Identify which cell holds the provided text, then report its [X, Y] central coordinate. 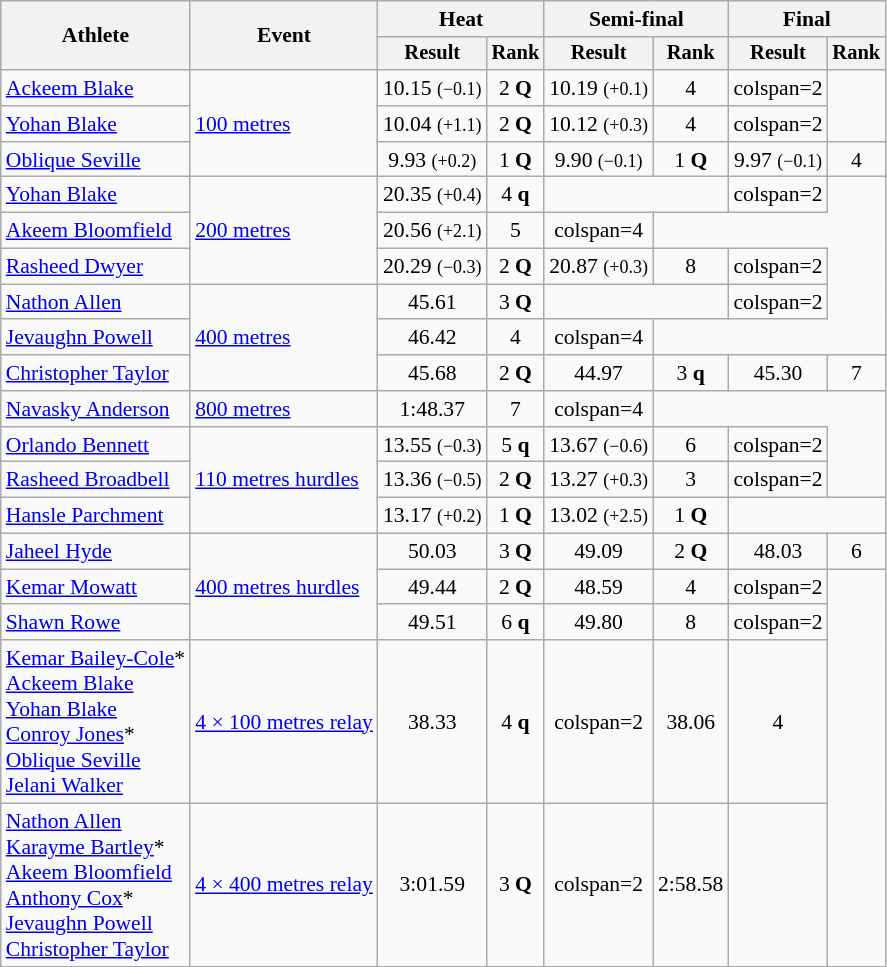
10.04 (+1.1) [432, 124]
44.97 [598, 373]
48.03 [778, 552]
3 q [690, 373]
1:48.37 [432, 409]
50.03 [432, 552]
6 q [516, 623]
9.90 (−0.1) [598, 160]
9.97 (−0.1) [778, 160]
Christopher Taylor [96, 373]
45.68 [432, 373]
5 q [516, 445]
13.36 (−0.5) [432, 480]
49.09 [598, 552]
49.51 [432, 623]
Kemar Bailey-Cole*Ackeem BlakeYohan BlakeConroy Jones*Oblique SevilleJelani Walker [96, 722]
20.35 (+0.4) [432, 195]
13.67 (−0.6) [598, 445]
45.30 [778, 373]
10.19 (+0.1) [598, 88]
Jaheel Hyde [96, 552]
Orlando Bennett [96, 445]
110 metres hurdles [284, 480]
10.12 (+0.3) [598, 124]
13.55 (−0.3) [432, 445]
Heat [461, 19]
Navasky Anderson [96, 409]
2:58.58 [690, 886]
49.44 [432, 587]
20.56 (+2.1) [432, 231]
13.02 (+2.5) [598, 516]
5 [516, 231]
100 metres [284, 124]
Ackeem Blake [96, 88]
400 metres hurdles [284, 588]
13.27 (+0.3) [598, 480]
Shawn Rowe [96, 623]
Nathon Allen [96, 302]
Final [806, 19]
Oblique Seville [96, 160]
Semi-final [636, 19]
Hansle Parchment [96, 516]
9.93 (+0.2) [432, 160]
46.42 [432, 338]
48.59 [598, 587]
Jevaughn Powell [96, 338]
Rasheed Dwyer [96, 267]
Kemar Mowatt [96, 587]
3:01.59 [432, 886]
800 metres [284, 409]
Athlete [96, 36]
3 [690, 480]
45.61 [432, 302]
13.17 (+0.2) [432, 516]
20.29 (−0.3) [432, 267]
Akeem Bloomfield [96, 231]
400 metres [284, 338]
4 × 100 metres relay [284, 722]
Nathon AllenKarayme Bartley*Akeem BloomfieldAnthony Cox*Jevaughn PowellChristopher Taylor [96, 886]
10.15 (−0.1) [432, 88]
49.80 [598, 623]
20.87 (+0.3) [598, 267]
Event [284, 36]
Rasheed Broadbell [96, 480]
4 × 400 metres relay [284, 886]
38.33 [432, 722]
200 metres [284, 230]
38.06 [690, 722]
